Locate the cell with the specified text and output its (X, Y) center coordinate. 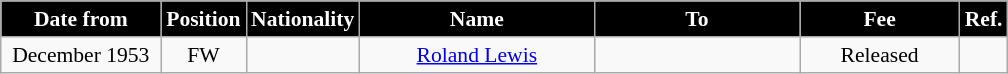
Name (476, 19)
Nationality (302, 19)
FW (204, 55)
Released (880, 55)
To (696, 19)
December 1953 (81, 55)
Fee (880, 19)
Roland Lewis (476, 55)
Date from (81, 19)
Position (204, 19)
Ref. (984, 19)
